Provide the (X, Y) coordinate of the cell's center where the given text is located.  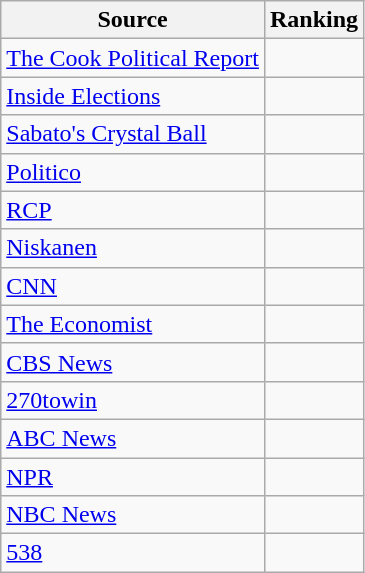
Ranking (314, 20)
CBS News (133, 362)
538 (133, 553)
Inside Elections (133, 96)
270towin (133, 400)
Politico (133, 172)
RCP (133, 210)
Niskanen (133, 248)
CNN (133, 286)
The Economist (133, 324)
NPR (133, 477)
Sabato's Crystal Ball (133, 134)
The Cook Political Report (133, 58)
Source (133, 20)
ABC News (133, 438)
NBC News (133, 515)
